Search for the cell housing the specified text and yield its (X, Y) center coordinate. 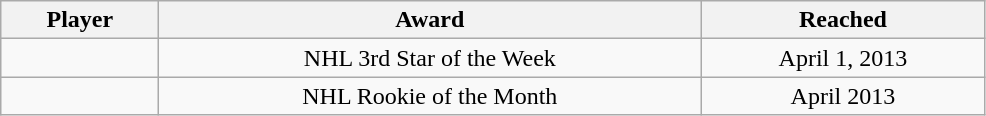
Reached (843, 20)
April 2013 (843, 96)
Player (80, 20)
April 1, 2013 (843, 58)
Award (430, 20)
NHL Rookie of the Month (430, 96)
NHL 3rd Star of the Week (430, 58)
